Pinpoint the cell where the given text exists, returning its (x, y) midpoint coordinate. 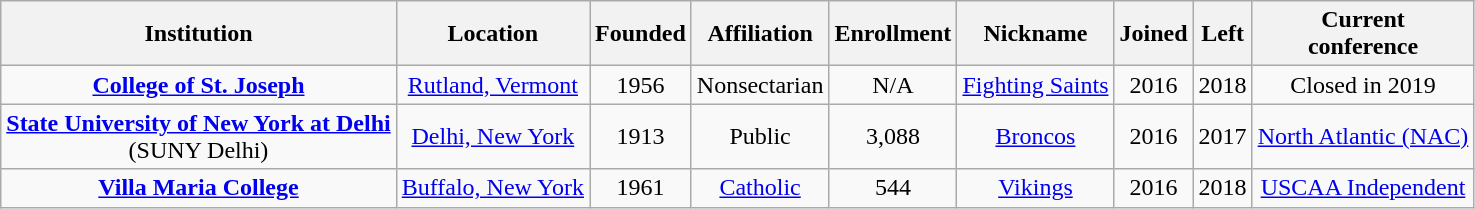
Location (492, 34)
Joined (1154, 34)
Institution (198, 34)
Enrollment (893, 34)
Fighting Saints (1036, 85)
State University of New York at Delhi(SUNY Delhi) (198, 136)
2017 (1222, 136)
Affiliation (760, 34)
1913 (641, 136)
Buffalo, New York (492, 188)
544 (893, 188)
Rutland, Vermont (492, 85)
Founded (641, 34)
Delhi, New York (492, 136)
North Atlantic (NAC) (1363, 136)
Closed in 2019 (1363, 85)
College of St. Joseph (198, 85)
1961 (641, 188)
N/A (893, 85)
Nonsectarian (760, 85)
Nickname (1036, 34)
Villa Maria College (198, 188)
Currentconference (1363, 34)
Broncos (1036, 136)
1956 (641, 85)
USCAA Independent (1363, 188)
Public (760, 136)
Vikings (1036, 188)
3,088 (893, 136)
Catholic (760, 188)
Left (1222, 34)
